Identify which cell holds the provided text, then report its (X, Y) central coordinate. 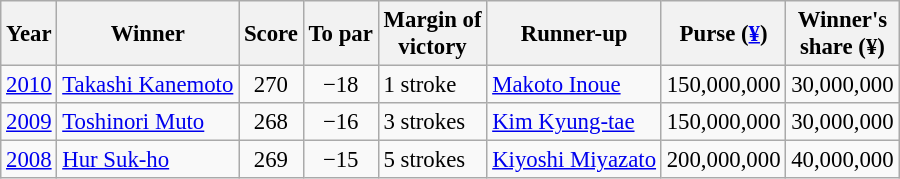
40,000,000 (842, 160)
Purse (¥) (723, 34)
Winner'sshare (¥) (842, 34)
2008 (29, 160)
268 (272, 122)
269 (272, 160)
−18 (340, 85)
Hur Suk-ho (148, 160)
Kim Kyung-tae (574, 122)
200,000,000 (723, 160)
Year (29, 34)
270 (272, 85)
5 strokes (432, 160)
To par (340, 34)
Margin ofvictory (432, 34)
Runner-up (574, 34)
−16 (340, 122)
2010 (29, 85)
Toshinori Muto (148, 122)
1 stroke (432, 85)
Kiyoshi Miyazato (574, 160)
2009 (29, 122)
Takashi Kanemoto (148, 85)
3 strokes (432, 122)
Makoto Inoue (574, 85)
Score (272, 34)
−15 (340, 160)
Winner (148, 34)
